Return (X, Y) of the center of cell containing provided text 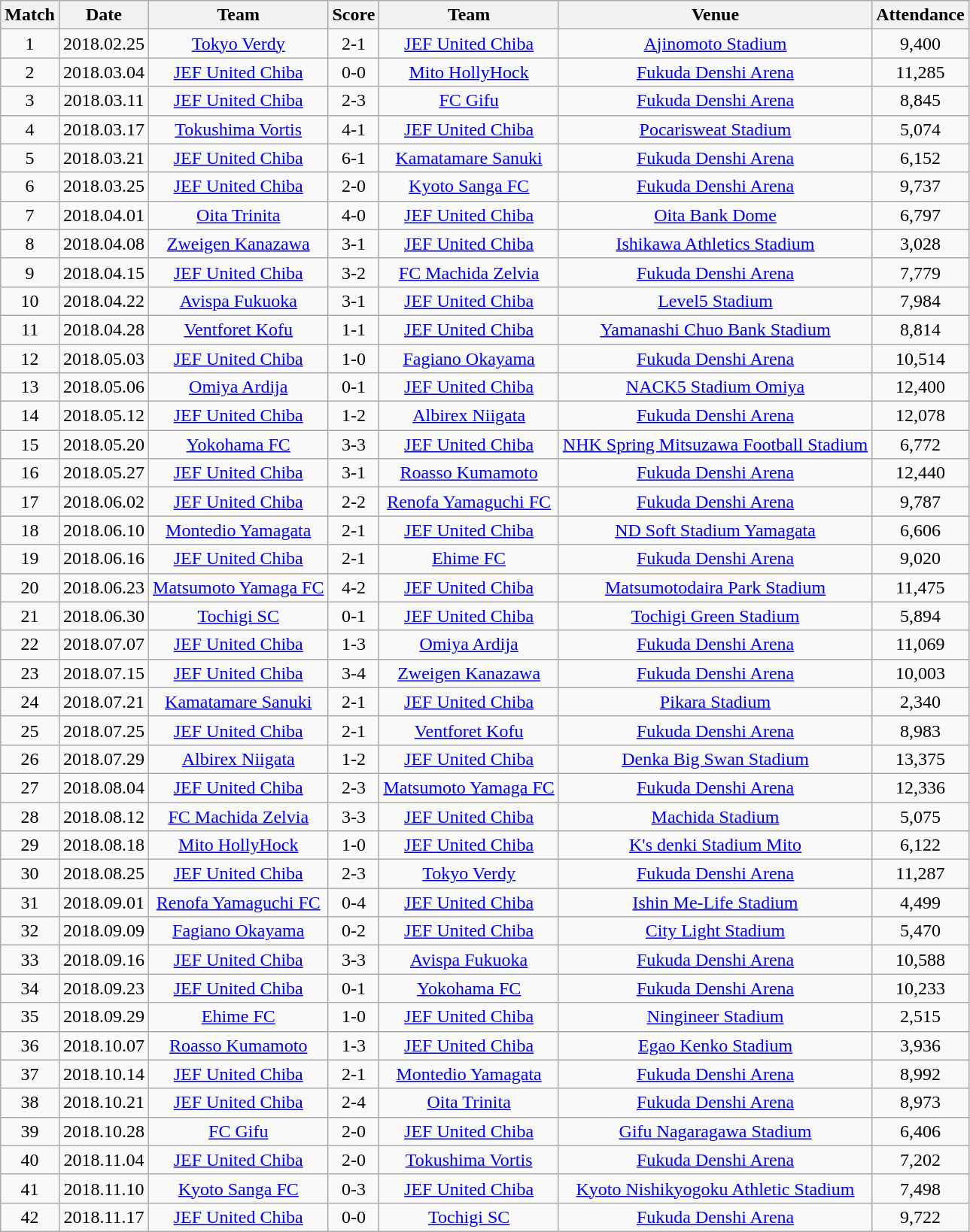
6,122 (920, 845)
30 (30, 874)
2 (30, 72)
Ishikawa Athletics Stadium (715, 244)
2,340 (920, 702)
2018.03.04 (104, 72)
7,498 (920, 1188)
14 (30, 416)
Date (104, 15)
10 (30, 301)
2018.05.06 (104, 387)
9,020 (920, 559)
Yamanashi Chuo Bank Stadium (715, 329)
2018.06.16 (104, 559)
2018.08.18 (104, 845)
5,470 (920, 931)
18 (30, 530)
2018.09.23 (104, 988)
2018.04.22 (104, 301)
26 (30, 759)
2018.11.17 (104, 1217)
11 (30, 329)
2018.07.21 (104, 702)
9 (30, 272)
9,722 (920, 1217)
Attendance (920, 15)
2018.04.15 (104, 272)
12,440 (920, 473)
10,514 (920, 359)
20 (30, 587)
32 (30, 931)
NHK Spring Mitsuzawa Football Stadium (715, 445)
2018.07.25 (104, 730)
6,406 (920, 1131)
22 (30, 645)
Egao Kenko Stadium (715, 1045)
Kyoto Nishikyogoku Athletic Stadium (715, 1188)
40 (30, 1160)
8,845 (920, 101)
4-1 (354, 129)
2018.06.02 (104, 502)
2018.07.15 (104, 673)
NACK5 Stadium Omiya (715, 387)
3-4 (354, 673)
7,202 (920, 1160)
Pikara Stadium (715, 702)
2018.06.23 (104, 587)
K's denki Stadium Mito (715, 845)
5,075 (920, 816)
ND Soft Stadium Yamagata (715, 530)
2018.07.07 (104, 645)
Venue (715, 15)
7 (30, 215)
11,285 (920, 72)
5,894 (920, 616)
1-1 (354, 329)
29 (30, 845)
36 (30, 1045)
6-1 (354, 158)
6,152 (920, 158)
31 (30, 903)
17 (30, 502)
Oita Bank Dome (715, 215)
3-2 (354, 272)
8 (30, 244)
Level5 Stadium (715, 301)
13,375 (920, 759)
2,515 (920, 1017)
2018.11.10 (104, 1188)
9,737 (920, 187)
5 (30, 158)
Ningineer Stadium (715, 1017)
8,814 (920, 329)
Machida Stadium (715, 816)
10,233 (920, 988)
0-3 (354, 1188)
2018.05.03 (104, 359)
Pocarisweat Stadium (715, 129)
37 (30, 1074)
2018.03.11 (104, 101)
34 (30, 988)
2018.09.09 (104, 931)
5,074 (920, 129)
12,078 (920, 416)
2018.04.01 (104, 215)
2018.10.28 (104, 1131)
11,475 (920, 587)
2018.06.30 (104, 616)
2018.05.27 (104, 473)
2018.04.28 (104, 329)
16 (30, 473)
10,588 (920, 960)
41 (30, 1188)
2018.07.29 (104, 759)
8,983 (920, 730)
2-4 (354, 1103)
21 (30, 616)
2018.10.21 (104, 1103)
6,797 (920, 215)
39 (30, 1131)
2018.04.08 (104, 244)
2018.02.25 (104, 44)
4,499 (920, 903)
8,992 (920, 1074)
0-2 (354, 931)
9,787 (920, 502)
2018.03.21 (104, 158)
Gifu Nagaragawa Stadium (715, 1131)
3,936 (920, 1045)
2018.11.04 (104, 1160)
19 (30, 559)
2-2 (354, 502)
Score (354, 15)
42 (30, 1217)
Denka Big Swan Stadium (715, 759)
0-4 (354, 903)
28 (30, 816)
11,287 (920, 874)
2018.09.01 (104, 903)
7,984 (920, 301)
1 (30, 44)
38 (30, 1103)
13 (30, 387)
City Light Stadium (715, 931)
2018.08.12 (104, 816)
2018.03.17 (104, 129)
7,779 (920, 272)
25 (30, 730)
Match (30, 15)
27 (30, 787)
4-0 (354, 215)
Ishin Me-Life Stadium (715, 903)
2018.05.12 (104, 416)
12 (30, 359)
3 (30, 101)
3,028 (920, 244)
2018.10.14 (104, 1074)
2018.10.07 (104, 1045)
12,336 (920, 787)
15 (30, 445)
2018.03.25 (104, 187)
Ajinomoto Stadium (715, 44)
8,973 (920, 1103)
2018.08.04 (104, 787)
Matsumotodaira Park Stadium (715, 587)
2018.05.20 (104, 445)
Tochigi Green Stadium (715, 616)
11,069 (920, 645)
10,003 (920, 673)
2018.09.29 (104, 1017)
9,400 (920, 44)
6 (30, 187)
33 (30, 960)
4-2 (354, 587)
23 (30, 673)
4 (30, 129)
6,606 (920, 530)
35 (30, 1017)
2018.09.16 (104, 960)
12,400 (920, 387)
2018.08.25 (104, 874)
2018.06.10 (104, 530)
6,772 (920, 445)
24 (30, 702)
